Capture the cell that displays the provided text and extract its [x, y] central coordinate. 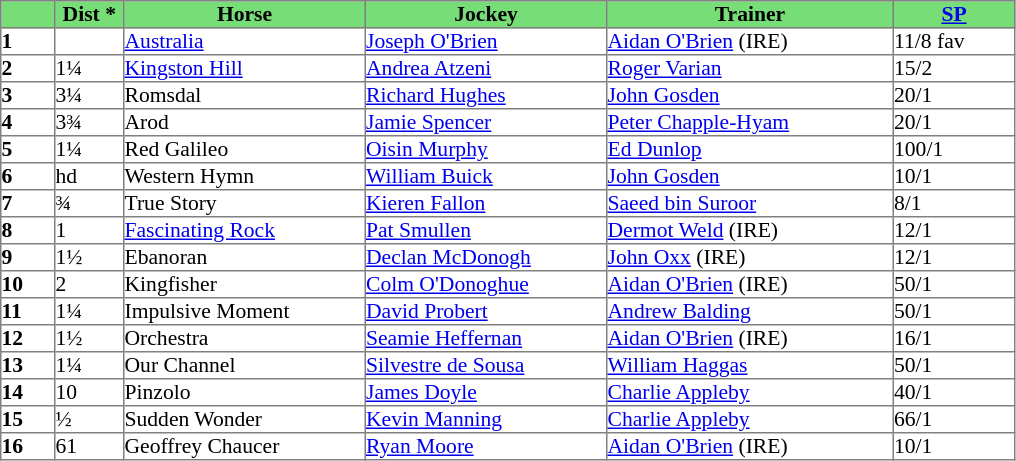
9 [28, 258]
½ [90, 420]
5 [28, 150]
Kingfisher [245, 284]
16/1 [954, 338]
Jamie Spencer [486, 122]
8 [28, 230]
James Doyle [486, 392]
Sudden Wonder [245, 420]
Ed Dunlop [750, 150]
Ebanoran [245, 258]
William Buick [486, 176]
Declan McDonogh [486, 258]
True Story [245, 204]
Jockey [486, 14]
100/1 [954, 150]
14 [28, 392]
15 [28, 420]
SP [954, 14]
Pinzolo [245, 392]
6 [28, 176]
15/2 [954, 68]
66/1 [954, 420]
61 [90, 446]
11 [28, 312]
Roger Varian [750, 68]
7 [28, 204]
Peter Chapple-Hyam [750, 122]
Dist * [90, 14]
Andrea Atzeni [486, 68]
3¾ [90, 122]
Western Hymn [245, 176]
Horse [245, 14]
Andrew Balding [750, 312]
11/8 fav [954, 42]
John Oxx (IRE) [750, 258]
3 [28, 96]
Geoffrey Chaucer [245, 446]
Romsdal [245, 96]
Pat Smullen [486, 230]
hd [90, 176]
¾ [90, 204]
William Haggas [750, 366]
Kieren Fallon [486, 204]
16 [28, 446]
Richard Hughes [486, 96]
Dermot Weld (IRE) [750, 230]
Joseph O'Brien [486, 42]
Seamie Heffernan [486, 338]
David Probert [486, 312]
Kingston Hill [245, 68]
Our Channel [245, 366]
4 [28, 122]
Kevin Manning [486, 420]
Silvestre de Sousa [486, 366]
Oisin Murphy [486, 150]
Impulsive Moment [245, 312]
8/1 [954, 204]
Ryan Moore [486, 446]
3¼ [90, 96]
12 [28, 338]
Red Galileo [245, 150]
40/1 [954, 392]
Colm O'Donoghue [486, 284]
Orchestra [245, 338]
Saeed bin Suroor [750, 204]
Trainer [750, 14]
Arod [245, 122]
13 [28, 366]
Fascinating Rock [245, 230]
Australia [245, 42]
